Identify which cell holds the provided text, then report its (x, y) central coordinate. 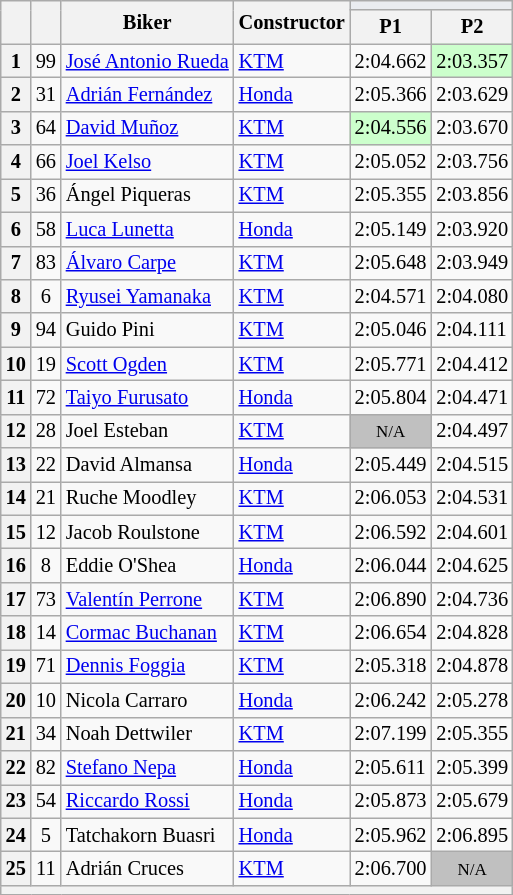
2:05.648 (391, 263)
Noah Dettwiler (148, 734)
18 (16, 633)
28 (46, 431)
2:05.149 (391, 229)
23 (16, 801)
P1 (391, 27)
2:04.412 (472, 364)
2:06.895 (472, 835)
Constructor (292, 22)
2:04.662 (391, 61)
20 (16, 700)
71 (46, 666)
Adrián Fernández (148, 94)
2:05.399 (472, 767)
2:03.949 (472, 263)
2:06.700 (391, 868)
Stefano Nepa (148, 767)
2:03.670 (472, 128)
1 (16, 61)
2:06.053 (391, 498)
2:05.962 (391, 835)
17 (16, 599)
2:04.080 (472, 296)
31 (46, 94)
2:06.890 (391, 599)
Scott Ogden (148, 364)
2:06.044 (391, 565)
2:06.654 (391, 633)
P2 (472, 27)
Guido Pini (148, 330)
13 (16, 465)
2:04.556 (391, 128)
7 (16, 263)
72 (46, 397)
24 (16, 835)
36 (46, 195)
Cormac Buchanan (148, 633)
2:04.497 (472, 431)
4 (16, 162)
25 (16, 868)
Nicola Carraro (148, 700)
2:05.449 (391, 465)
2:06.592 (391, 532)
2:04.471 (472, 397)
34 (46, 734)
16 (16, 565)
2:05.278 (472, 700)
99 (46, 61)
2:05.873 (391, 801)
Biker (148, 22)
Ryusei Yamanaka (148, 296)
73 (46, 599)
Ángel Piqueras (148, 195)
2:04.625 (472, 565)
Ruche Moodley (148, 498)
2:03.629 (472, 94)
82 (46, 767)
2:03.920 (472, 229)
2:06.242 (391, 700)
2:03.357 (472, 61)
3 (16, 128)
2:03.856 (472, 195)
2:07.199 (391, 734)
2:04.736 (472, 599)
Taiyo Furusato (148, 397)
2:05.771 (391, 364)
2:05.679 (472, 801)
Luca Lunetta (148, 229)
83 (46, 263)
2:04.531 (472, 498)
2:04.828 (472, 633)
2:05.046 (391, 330)
Adrián Cruces (148, 868)
2:04.601 (472, 532)
Valentín Perrone (148, 599)
Álvaro Carpe (148, 263)
Tatchakorn Buasri (148, 835)
Jacob Roulstone (148, 532)
9 (16, 330)
2:03.756 (472, 162)
64 (46, 128)
2:05.804 (391, 397)
2:05.366 (391, 94)
2:04.111 (472, 330)
2:05.318 (391, 666)
2:04.878 (472, 666)
David Almansa (148, 465)
15 (16, 532)
54 (46, 801)
Riccardo Rossi (148, 801)
2 (16, 94)
David Muñoz (148, 128)
2:05.611 (391, 767)
Joel Kelso (148, 162)
2:04.571 (391, 296)
2:04.515 (472, 465)
2:05.052 (391, 162)
Joel Esteban (148, 431)
Dennis Foggia (148, 666)
Eddie O'Shea (148, 565)
66 (46, 162)
José Antonio Rueda (148, 61)
94 (46, 330)
58 (46, 229)
